Extract the [x, y] coordinate from the center of the cell holding the provided text.  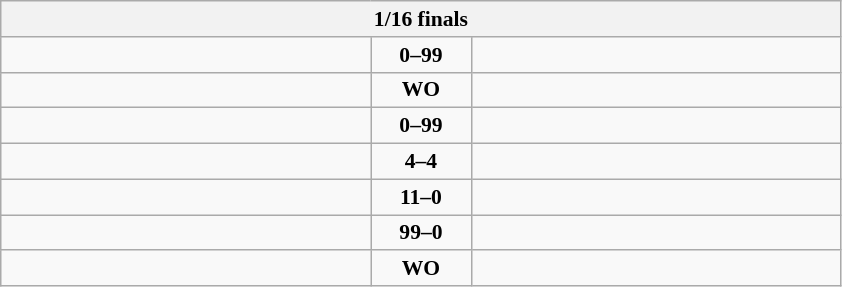
4–4 [421, 162]
99–0 [421, 233]
1/16 finals [421, 19]
11–0 [421, 197]
